Scan for the cell matching the given text and deliver its (x, y) coordinate at center. 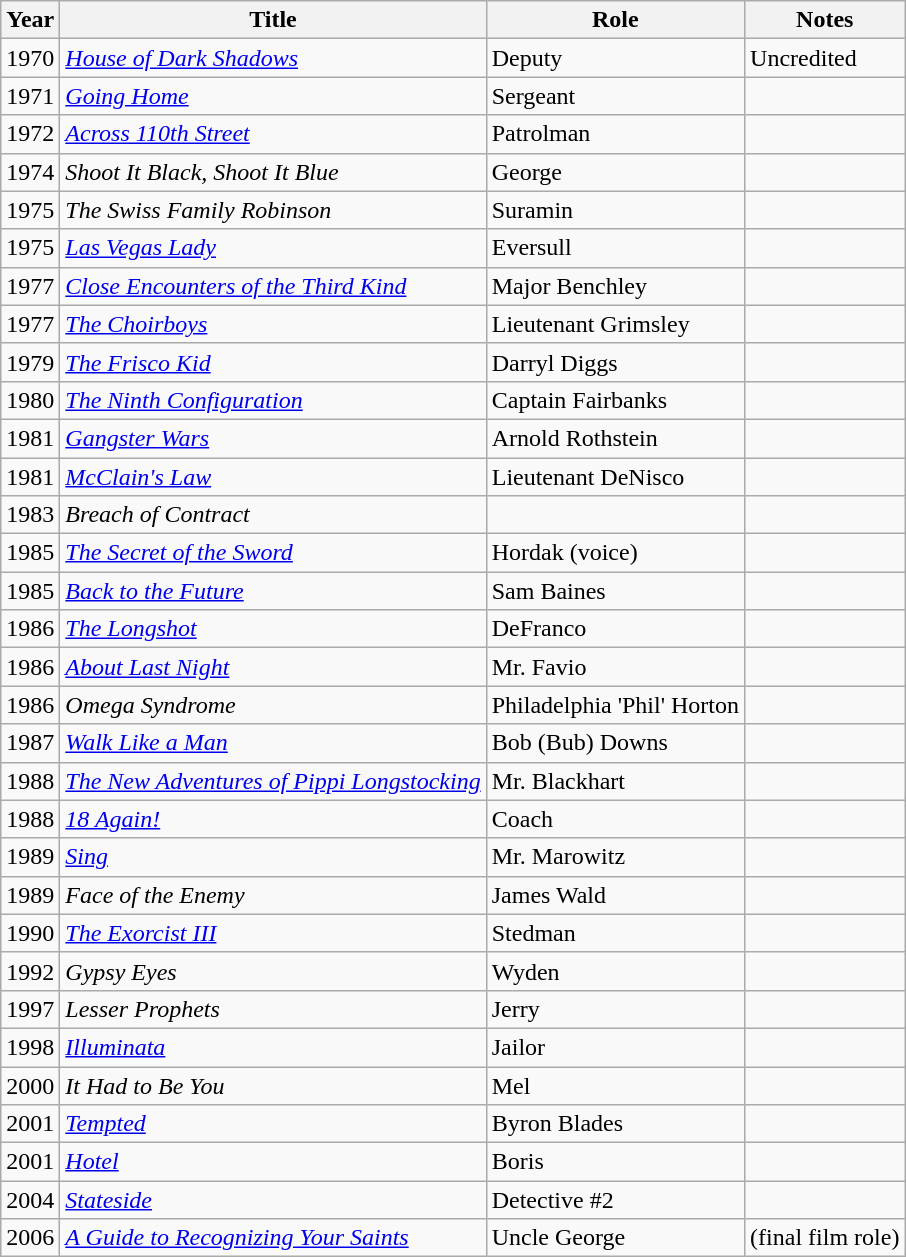
Sing (273, 857)
Jailor (615, 1047)
The Longshot (273, 629)
Title (273, 20)
Patrolman (615, 134)
The New Adventures of Pippi Longstocking (273, 781)
1980 (30, 400)
Close Encounters of the Third Kind (273, 286)
Suramin (615, 210)
Hordak (voice) (615, 553)
The Ninth Configuration (273, 400)
Walk Like a Man (273, 743)
2004 (30, 1200)
It Had to Be You (273, 1085)
Face of the Enemy (273, 895)
Philadelphia 'Phil' Horton (615, 705)
Across 110th Street (273, 134)
Hotel (273, 1162)
Coach (615, 819)
Boris (615, 1162)
McClain's Law (273, 477)
The Swiss Family Robinson (273, 210)
James Wald (615, 895)
18 Again! (273, 819)
2006 (30, 1238)
1970 (30, 58)
Detective #2 (615, 1200)
The Exorcist III (273, 933)
Uncredited (825, 58)
The Frisco Kid (273, 362)
Las Vegas Lady (273, 248)
Gypsy Eyes (273, 971)
Wyden (615, 971)
1992 (30, 971)
Eversull (615, 248)
Mr. Blackhart (615, 781)
Notes (825, 20)
Omega Syndrome (273, 705)
Stedman (615, 933)
1971 (30, 96)
Sergeant (615, 96)
Mr. Favio (615, 667)
Jerry (615, 1009)
Mel (615, 1085)
Captain Fairbanks (615, 400)
Year (30, 20)
Gangster Wars (273, 438)
Mr. Marowitz (615, 857)
1997 (30, 1009)
George (615, 172)
House of Dark Shadows (273, 58)
Lieutenant DeNisco (615, 477)
1972 (30, 134)
1987 (30, 743)
Deputy (615, 58)
1974 (30, 172)
About Last Night (273, 667)
Darryl Diggs (615, 362)
Tempted (273, 1124)
Uncle George (615, 1238)
Stateside (273, 1200)
2000 (30, 1085)
Going Home (273, 96)
1979 (30, 362)
Shoot It Black, Shoot It Blue (273, 172)
(final film role) (825, 1238)
Illuminata (273, 1047)
Lesser Prophets (273, 1009)
The Secret of the Sword (273, 553)
Bob (Bub) Downs (615, 743)
Lieutenant Grimsley (615, 324)
1983 (30, 515)
The Choirboys (273, 324)
Byron Blades (615, 1124)
Sam Baines (615, 591)
Arnold Rothstein (615, 438)
Major Benchley (615, 286)
A Guide to Recognizing Your Saints (273, 1238)
Back to the Future (273, 591)
DeFranco (615, 629)
1998 (30, 1047)
Breach of Contract (273, 515)
Role (615, 20)
1990 (30, 933)
